Scan for the cell matching the given text and deliver its (x, y) coordinate at center. 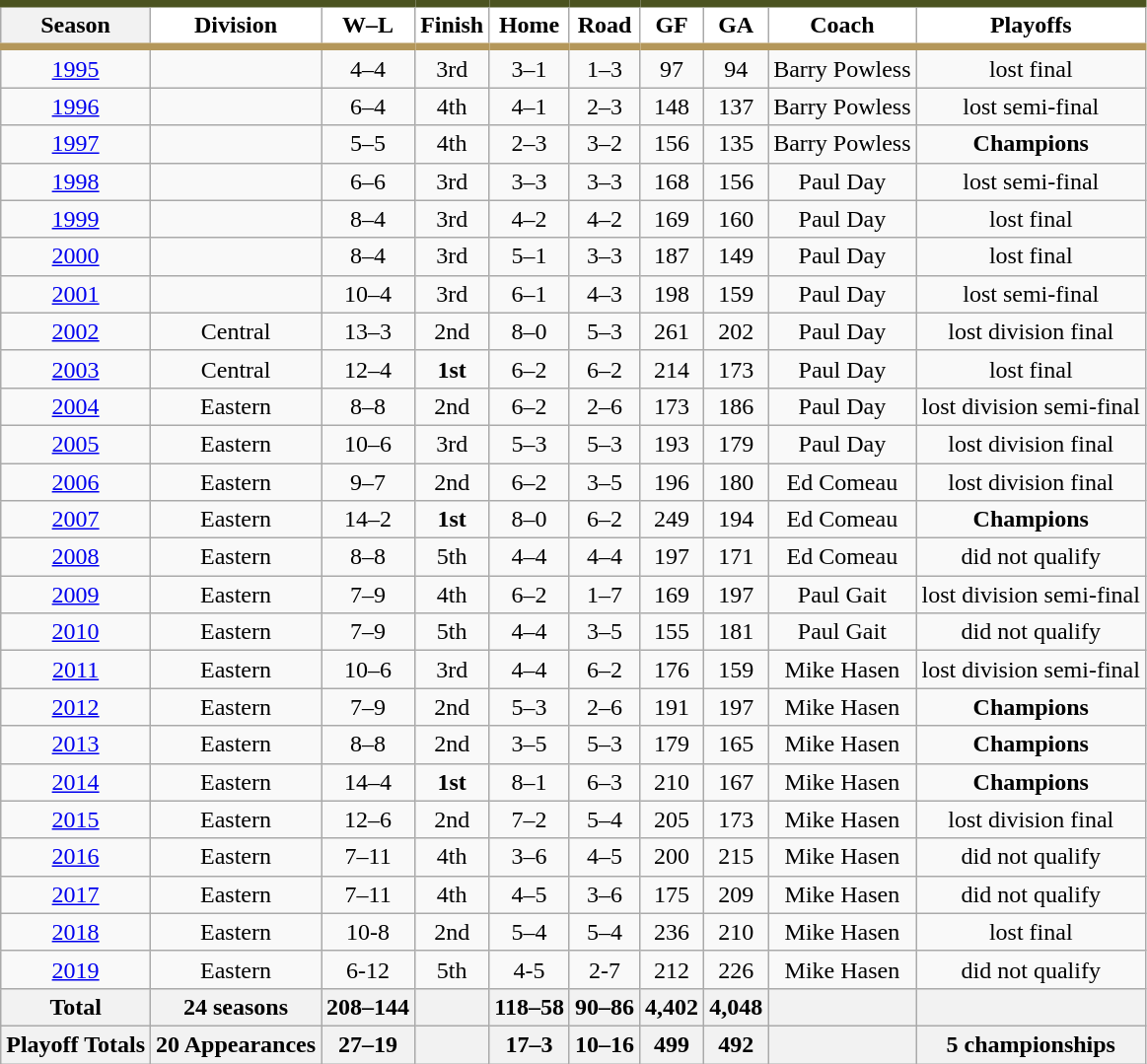
GF (673, 26)
2015 (76, 819)
1996 (76, 106)
Season (76, 26)
2017 (76, 894)
205 (673, 819)
194 (736, 520)
236 (673, 932)
Playoffs (1031, 26)
137 (736, 106)
4,402 (673, 1007)
186 (736, 406)
1–3 (604, 67)
2005 (76, 444)
2009 (76, 595)
94 (736, 67)
7–2 (530, 819)
2008 (76, 557)
212 (673, 969)
209 (736, 894)
W–L (369, 26)
Playoff Totals (76, 1044)
180 (736, 482)
12–4 (369, 369)
155 (673, 632)
1999 (76, 219)
176 (673, 670)
249 (673, 520)
5–5 (369, 144)
20 Appearances (237, 1044)
97 (673, 67)
10–16 (604, 1044)
1995 (76, 67)
160 (736, 219)
Division (237, 26)
Home (530, 26)
208–144 (369, 1007)
196 (673, 482)
261 (673, 331)
6–3 (604, 782)
27–19 (369, 1044)
168 (673, 181)
90–86 (604, 1007)
2010 (76, 632)
5–1 (530, 256)
14–4 (369, 782)
6–6 (369, 181)
5 championships (1031, 1044)
Finish (452, 26)
24 seasons (237, 1007)
214 (673, 369)
12–6 (369, 819)
9–7 (369, 482)
4-5 (530, 969)
165 (736, 745)
198 (673, 294)
175 (673, 894)
2019 (76, 969)
215 (736, 857)
148 (673, 106)
118–58 (530, 1007)
193 (673, 444)
6–1 (530, 294)
4,048 (736, 1007)
2011 (76, 670)
2-7 (604, 969)
1–7 (604, 595)
6-12 (369, 969)
1997 (76, 144)
202 (736, 331)
2003 (76, 369)
191 (673, 707)
171 (736, 557)
1998 (76, 181)
10–4 (369, 294)
8–1 (530, 782)
135 (736, 144)
Road (604, 26)
GA (736, 26)
3–2 (604, 144)
2002 (76, 331)
200 (673, 857)
2016 (76, 857)
13–3 (369, 331)
3–1 (530, 67)
2004 (76, 406)
4–1 (530, 106)
2018 (76, 932)
149 (736, 256)
187 (673, 256)
2014 (76, 782)
2013 (76, 745)
226 (736, 969)
2012 (76, 707)
2001 (76, 294)
167 (736, 782)
4–3 (604, 294)
181 (736, 632)
10-8 (369, 932)
2000 (76, 256)
14–2 (369, 520)
17–3 (530, 1044)
499 (673, 1044)
Total (76, 1007)
492 (736, 1044)
2007 (76, 520)
6–4 (369, 106)
2006 (76, 482)
Coach (842, 26)
